Scan for the cell matching the given text and deliver its [X, Y] coordinate at center. 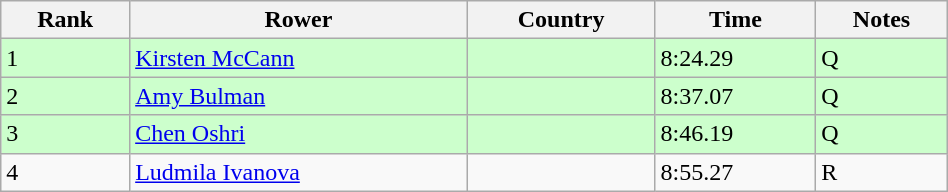
Ludmila Ivanova [299, 172]
4 [66, 172]
3 [66, 134]
8:24.29 [736, 58]
2 [66, 96]
8:46.19 [736, 134]
Rower [299, 20]
R [882, 172]
Rank [66, 20]
Country [561, 20]
8:37.07 [736, 96]
Kirsten McCann [299, 58]
Amy Bulman [299, 96]
8:55.27 [736, 172]
1 [66, 58]
Time [736, 20]
Notes [882, 20]
Chen Oshri [299, 134]
